Detect which cell encompasses the target text, then output its [x, y] center coordinate. 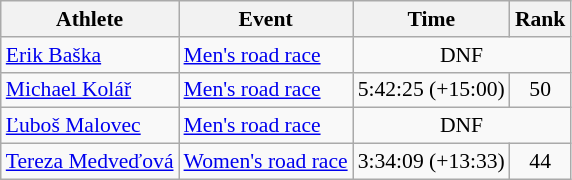
50 [540, 90]
Erik Baška [90, 55]
Rank [540, 19]
Tereza Medveďová [90, 162]
5:42:25 (+15:00) [432, 90]
Event [266, 19]
3:34:09 (+13:33) [432, 162]
Michael Kolář [90, 90]
Ľuboš Malovec [90, 126]
Athlete [90, 19]
Women's road race [266, 162]
Time [432, 19]
44 [540, 162]
